Determine the [X, Y] coordinate at the center of the cell enclosing the given text.  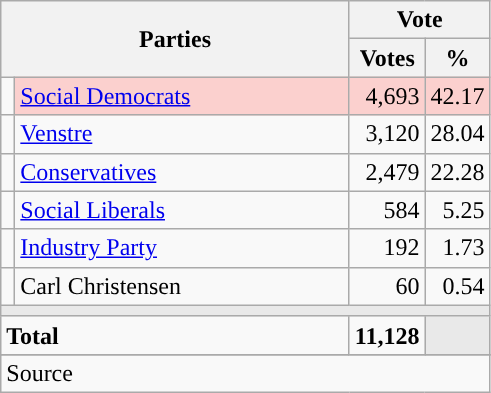
192 [387, 248]
Social Democrats [182, 96]
584 [387, 210]
4,693 [387, 96]
22.28 [458, 172]
28.04 [458, 134]
% [458, 58]
60 [387, 286]
Total [176, 335]
1.73 [458, 248]
Vote [420, 20]
Parties [176, 39]
Venstre [182, 134]
0.54 [458, 286]
Votes [387, 58]
Carl Christensen [182, 286]
3,120 [387, 134]
Source [246, 373]
11,128 [387, 335]
Social Liberals [182, 210]
Industry Party [182, 248]
Conservatives [182, 172]
42.17 [458, 96]
2,479 [387, 172]
5.25 [458, 210]
